Return the (X, Y) coordinate for the center point of the cell that contains the specified text.  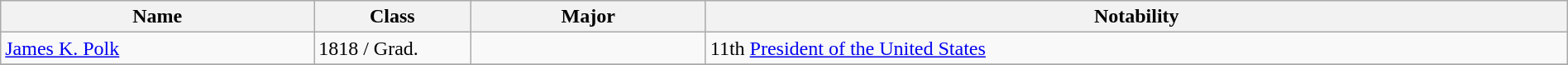
1818 / Grad. (392, 48)
Major (588, 17)
Name (157, 17)
Notability (1136, 17)
James K. Polk (157, 48)
Class (392, 17)
11th President of the United States (1136, 48)
